Find where the given text appears and provide that cell's center as [x, y] coordinate. 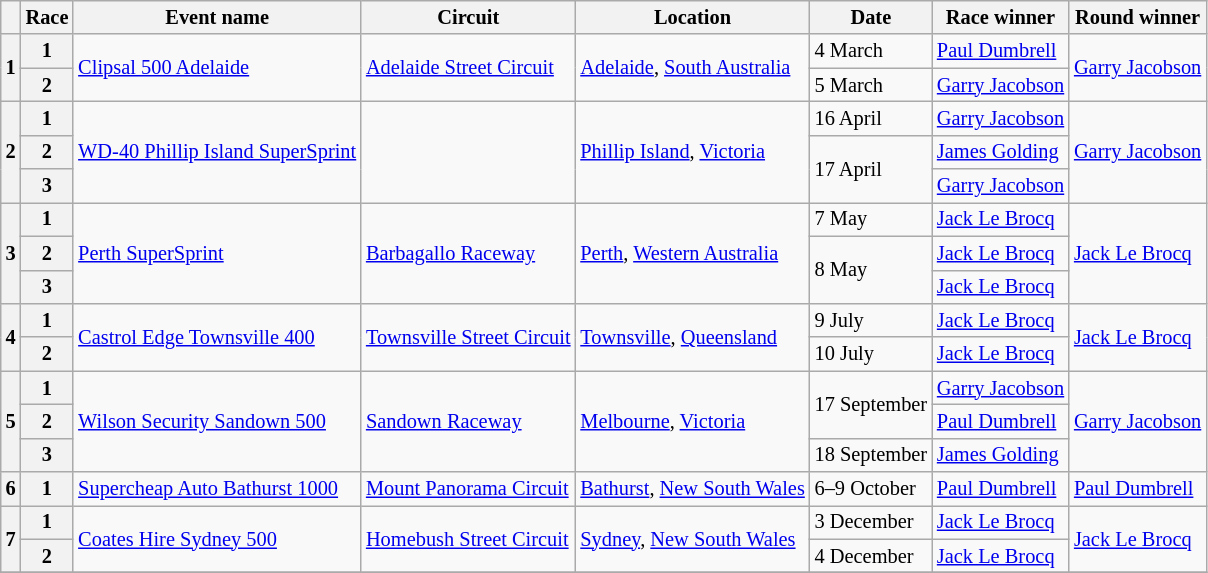
Phillip Island, Victoria [692, 152]
7 May [871, 219]
5 [11, 422]
5 March [871, 85]
Clipsal 500 Adelaide [217, 68]
Perth, Western Australia [692, 252]
7 [11, 538]
Round winner [1138, 17]
Wilson Security Sandown 500 [217, 422]
Mount Panorama Circuit [468, 489]
Townsville, Queensland [692, 336]
Sandown Raceway [468, 422]
Bathurst, New South Wales [692, 489]
WD-40 Phillip Island SuperSprint [217, 152]
Race [48, 17]
4 [11, 336]
Barbagallo Raceway [468, 252]
Melbourne, Victoria [692, 422]
4 March [871, 51]
Sydney, New South Wales [692, 538]
Adelaide Street Circuit [468, 68]
Date [871, 17]
Castrol Edge Townsville 400 [217, 336]
4 December [871, 556]
Coates Hire Sydney 500 [217, 538]
9 July [871, 320]
17 September [871, 404]
Circuit [468, 17]
8 May [871, 270]
Townsville Street Circuit [468, 336]
Homebush Street Circuit [468, 538]
6–9 October [871, 489]
Supercheap Auto Bathurst 1000 [217, 489]
Race winner [1000, 17]
18 September [871, 455]
10 July [871, 354]
Adelaide, South Australia [692, 68]
3 December [871, 522]
6 [11, 489]
16 April [871, 118]
17 April [871, 168]
Perth SuperSprint [217, 252]
Event name [217, 17]
Location [692, 17]
